Scan for the cell matching the given text and deliver its (X, Y) coordinate at center. 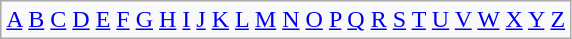
A B C D E F G H I J K L M N O P Q R S T U V W X Y Z (286, 20)
